Locate the cell with the specified text and output its [x, y] center coordinate. 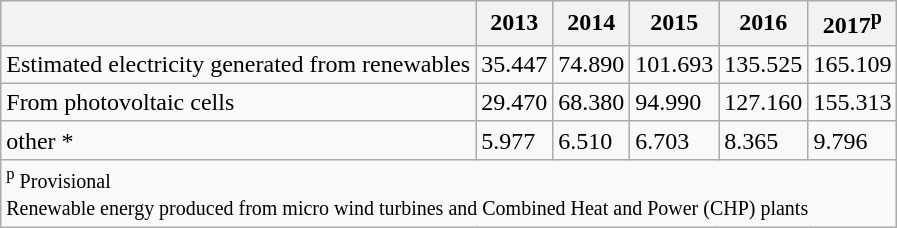
2016 [764, 24]
2014 [592, 24]
74.890 [592, 64]
5.977 [514, 140]
101.693 [674, 64]
Estimated electricity generated from renewables [238, 64]
2013 [514, 24]
94.990 [674, 102]
8.365 [764, 140]
68.380 [592, 102]
155.313 [852, 102]
2015 [674, 24]
6.510 [592, 140]
6.703 [674, 140]
From photovoltaic cells [238, 102]
29.470 [514, 102]
135.525 [764, 64]
9.796 [852, 140]
127.160 [764, 102]
2017p [852, 24]
other * [238, 140]
p Provisional Renewable energy produced from micro wind turbines and Combined Heat and Power (CHP) plants [449, 192]
35.447 [514, 64]
165.109 [852, 64]
